Scan for the cell matching the given text and deliver its [x, y] coordinate at center. 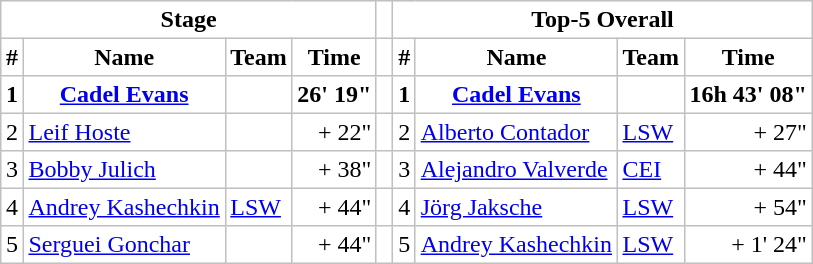
Leif Hoste [124, 132]
Alberto Contador [516, 132]
+ 54" [748, 207]
CEI [650, 170]
+ 27" [748, 132]
Stage [189, 20]
+ 38" [334, 170]
+ 1' 24" [748, 245]
Alejandro Valverde [516, 170]
Jörg Jaksche [516, 207]
+ 22" [334, 132]
26' 19" [334, 95]
16h 43' 08" [748, 95]
Top-5 Overall [602, 20]
Serguei Gonchar [124, 245]
Bobby Julich [124, 170]
